Extract the [X, Y] coordinate from the center of the cell holding the provided text.  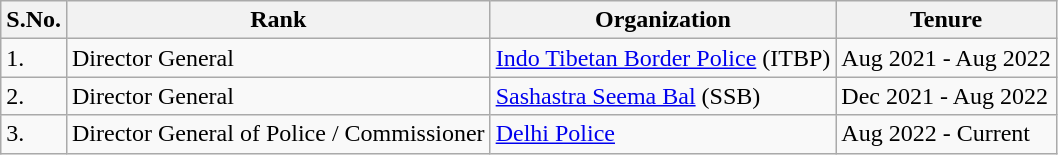
2. [34, 96]
Organization [663, 20]
1. [34, 58]
Tenure [946, 20]
Aug 2021 - Aug 2022 [946, 58]
Aug 2022 - Current [946, 134]
Delhi Police [663, 134]
Indo Tibetan Border Police (ITBP) [663, 58]
Dec 2021 - Aug 2022 [946, 96]
Rank [278, 20]
S.No. [34, 20]
3. [34, 134]
Director General of Police / Commissioner [278, 134]
Sashastra Seema Bal (SSB) [663, 96]
